Provide the (x, y) coordinate of the cell's center where the given text is located.  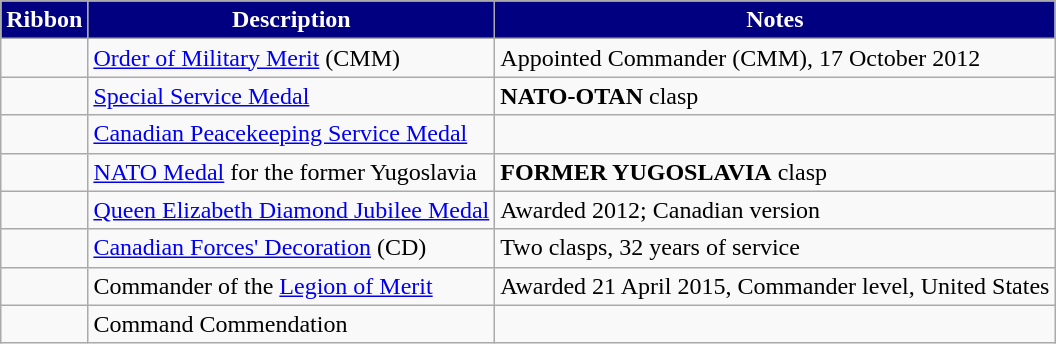
Awarded 21 April 2015, Commander level, United States (775, 286)
Awarded 2012; Canadian version (775, 210)
Commander of the Legion of Merit (292, 286)
Canadian Forces' Decoration (CD) (292, 248)
Ribbon (44, 20)
NATO-OTAN clasp (775, 96)
Notes (775, 20)
Queen Elizabeth Diamond Jubilee Medal (292, 210)
NATO Medal for the former Yugoslavia (292, 172)
Description (292, 20)
Order of Military Merit (CMM) (292, 58)
Two clasps, 32 years of service (775, 248)
Appointed Commander (CMM), 17 October 2012 (775, 58)
Special Service Medal (292, 96)
FORMER YUGOSLAVIA clasp (775, 172)
Canadian Peacekeeping Service Medal (292, 134)
Command Commendation (292, 324)
